Output the (X, Y) coordinate of the center of the cell containing the given text.  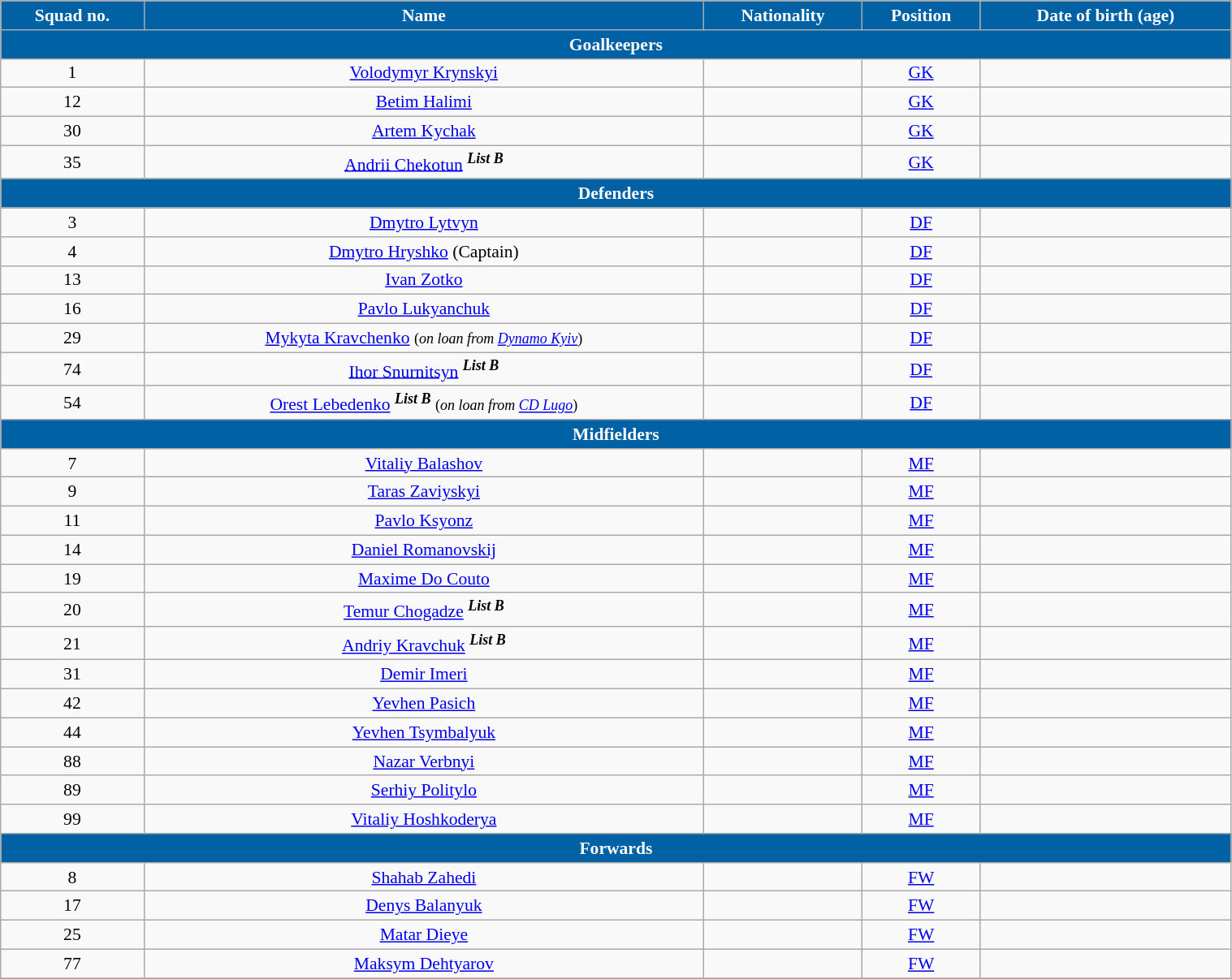
Yevhen Pasich (424, 704)
31 (72, 675)
Midfielders (616, 434)
29 (72, 339)
Betim Halimi (424, 102)
Temur Chogadze List B (424, 610)
Defenders (616, 194)
Artem Kychak (424, 132)
Forwards (616, 848)
Squad no. (72, 15)
Pavlo Lukyanchuk (424, 309)
Vitaliy Balashov (424, 464)
Maksym Dehtyarov (424, 964)
Demir Imeri (424, 675)
17 (72, 906)
Dmytro Hryshko (Captain) (424, 252)
Orest Lebedenko List B (on loan from CD Lugo) (424, 403)
13 (72, 280)
Goalkeepers (616, 45)
Nazar Verbnyi (424, 761)
Ihor Snurnitsyn List B (424, 369)
Matar Dieye (424, 935)
Maxime Do Couto (424, 579)
1 (72, 73)
Volodymyr Krynskyi (424, 73)
Andriy Kravchuk List B (424, 643)
20 (72, 610)
3 (72, 222)
Daniel Romanovskij (424, 550)
12 (72, 102)
16 (72, 309)
Yevhen Tsymbalyuk (424, 733)
Denys Balanyuk (424, 906)
Andrii Chekotun List B (424, 162)
25 (72, 935)
35 (72, 162)
Name (424, 15)
88 (72, 761)
Serhiy Politylo (424, 791)
44 (72, 733)
Dmytro Lytvyn (424, 222)
19 (72, 579)
77 (72, 964)
54 (72, 403)
Mykyta Kravchenko (on loan from Dynamo Kyiv) (424, 339)
21 (72, 643)
Vitaliy Hoshkoderya (424, 819)
99 (72, 819)
Taras Zaviyskyi (424, 492)
8 (72, 878)
11 (72, 521)
Shahab Zahedi (424, 878)
4 (72, 252)
89 (72, 791)
7 (72, 464)
74 (72, 369)
Pavlo Ksyonz (424, 521)
14 (72, 550)
30 (72, 132)
Nationality (783, 15)
Ivan Zotko (424, 280)
42 (72, 704)
Date of birth (age) (1106, 15)
Position (921, 15)
9 (72, 492)
